Identify which cell holds the provided text, then report its [X, Y] central coordinate. 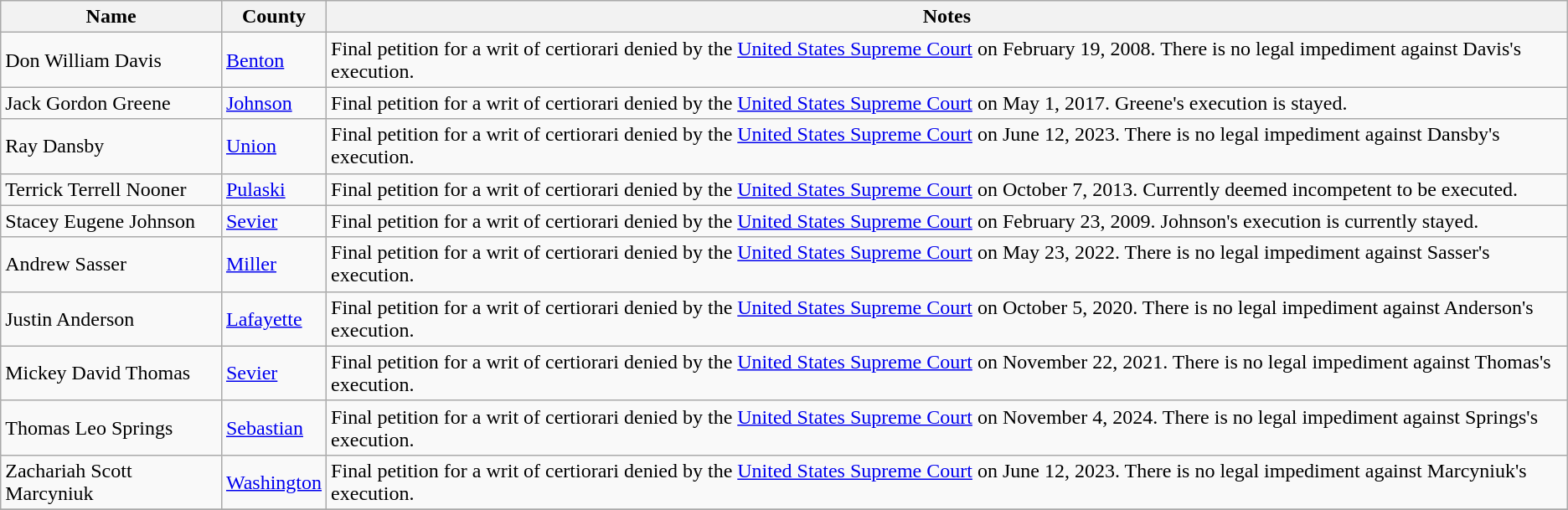
Thomas Leo Springs [111, 427]
Jack Gordon Greene [111, 103]
Don William Davis [111, 60]
Stacey Eugene Johnson [111, 221]
Zachariah Scott Marcyniuk [111, 482]
Lafayette [273, 318]
Sebastian [273, 427]
County [273, 17]
Final petition for a writ of certiorari denied by the United States Supreme Court on May 1, 2017. Greene's execution is stayed. [947, 103]
Terrick Terrell Nooner [111, 189]
Justin Anderson [111, 318]
Union [273, 146]
Miller [273, 265]
Mickey David Thomas [111, 373]
Final petition for a writ of certiorari denied by the United States Supreme Court on October 7, 2013. Currently deemed incompetent to be executed. [947, 189]
Notes [947, 17]
Ray Dansby [111, 146]
Benton [273, 60]
Pulaski [273, 189]
Washington [273, 482]
Final petition for a writ of certiorari denied by the United States Supreme Court on February 23, 2009. Johnson's execution is currently stayed. [947, 221]
Andrew Sasser [111, 265]
Name [111, 17]
Johnson [273, 103]
